From the cell containing the given text, extract its center point as (X, Y) coordinate. 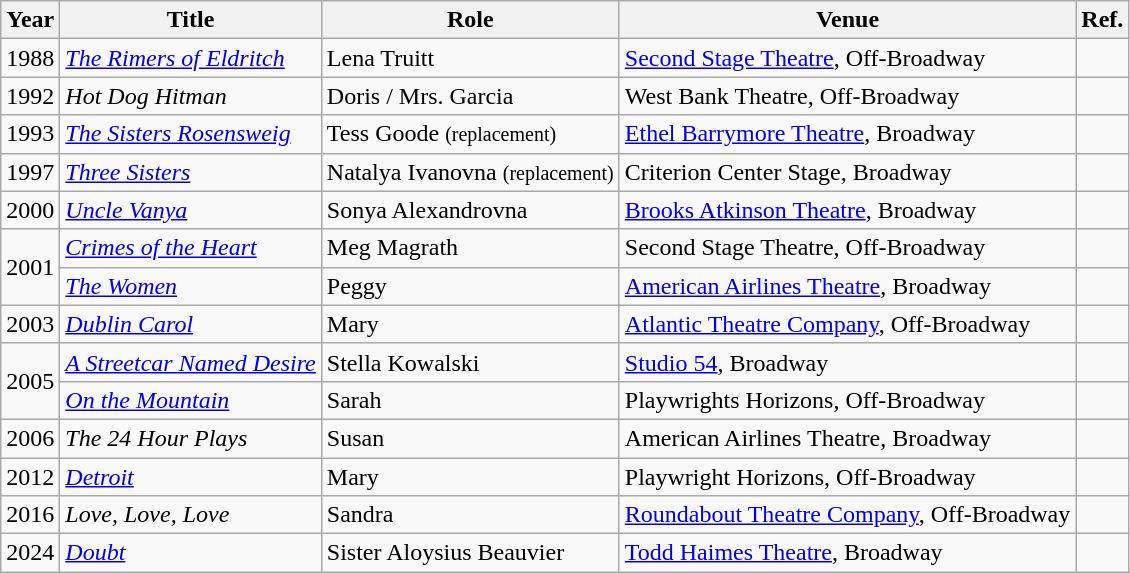
The Women (190, 286)
1993 (30, 134)
Ref. (1102, 20)
Doris / Mrs. Garcia (470, 96)
Todd Haimes Theatre, Broadway (848, 553)
2003 (30, 324)
Sarah (470, 400)
Roundabout Theatre Company, Off-Broadway (848, 515)
Meg Magrath (470, 248)
Susan (470, 438)
Tess Goode (replacement) (470, 134)
Playwright Horizons, Off-Broadway (848, 477)
The 24 Hour Plays (190, 438)
1988 (30, 58)
On the Mountain (190, 400)
2001 (30, 267)
2005 (30, 381)
The Sisters Rosensweig (190, 134)
Natalya Ivanovna (replacement) (470, 172)
Criterion Center Stage, Broadway (848, 172)
Venue (848, 20)
Year (30, 20)
2000 (30, 210)
Detroit (190, 477)
Lena Truitt (470, 58)
Hot Dog Hitman (190, 96)
2012 (30, 477)
Brooks Atkinson Theatre, Broadway (848, 210)
2016 (30, 515)
Studio 54, Broadway (848, 362)
Sister Aloysius Beauvier (470, 553)
Sandra (470, 515)
2006 (30, 438)
1997 (30, 172)
A Streetcar Named Desire (190, 362)
2024 (30, 553)
Playwrights Horizons, Off-Broadway (848, 400)
Title (190, 20)
Dublin Carol (190, 324)
1992 (30, 96)
West Bank Theatre, Off-Broadway (848, 96)
Love, Love, Love (190, 515)
Sonya Alexandrovna (470, 210)
Uncle Vanya (190, 210)
The Rimers of Eldritch (190, 58)
Crimes of the Heart (190, 248)
Ethel Barrymore Theatre, Broadway (848, 134)
Role (470, 20)
Peggy (470, 286)
Three Sisters (190, 172)
Atlantic Theatre Company, Off-Broadway (848, 324)
Doubt (190, 553)
Stella Kowalski (470, 362)
